Determine the [X, Y] coordinate at the center of the cell enclosing the given text.  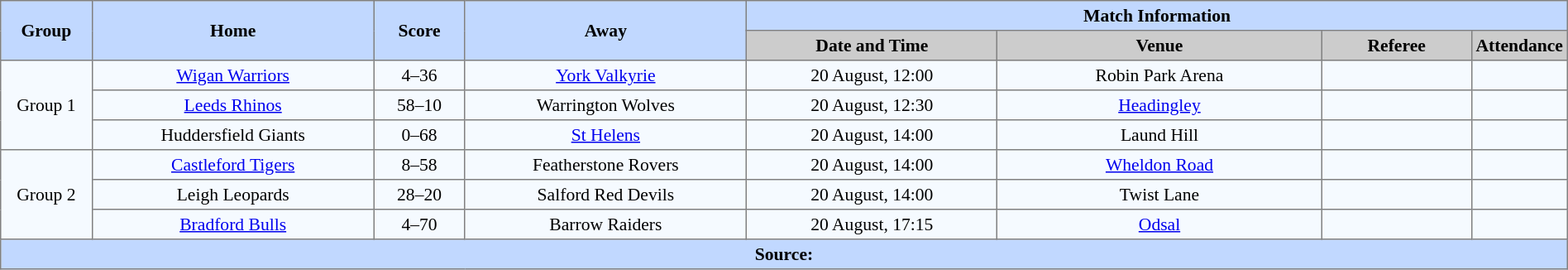
Barrow Raiders [605, 224]
Castleford Tigers [233, 165]
Robin Park Arena [1159, 75]
Huddersfield Giants [233, 135]
Wheldon Road [1159, 165]
Leeds Rhinos [233, 105]
Leigh Leopards [233, 195]
Venue [1159, 46]
St Helens [605, 135]
Group [46, 31]
Score [419, 31]
Group 1 [46, 105]
Laund Hill [1159, 135]
Source: [784, 254]
58–10 [419, 105]
Wigan Warriors [233, 75]
20 August, 12:00 [872, 75]
8–58 [419, 165]
Salford Red Devils [605, 195]
Home [233, 31]
Featherstone Rovers [605, 165]
Match Information [1157, 16]
Headingley [1159, 105]
Odsal [1159, 224]
20 August, 17:15 [872, 224]
28–20 [419, 195]
Referee [1396, 46]
4–36 [419, 75]
20 August, 12:30 [872, 105]
Bradford Bulls [233, 224]
Warrington Wolves [605, 105]
Away [605, 31]
Attendance [1519, 46]
Date and Time [872, 46]
York Valkyrie [605, 75]
0–68 [419, 135]
Group 2 [46, 195]
4–70 [419, 224]
Twist Lane [1159, 195]
